Determine the (x, y) coordinate at the center of the cell enclosing the given text.  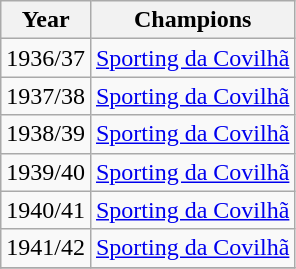
Champions (192, 20)
1936/37 (46, 58)
Year (46, 20)
1941/42 (46, 248)
1937/38 (46, 96)
1940/41 (46, 210)
1939/40 (46, 172)
1938/39 (46, 134)
